Determine the [X, Y] coordinate at the center of the cell enclosing the given text.  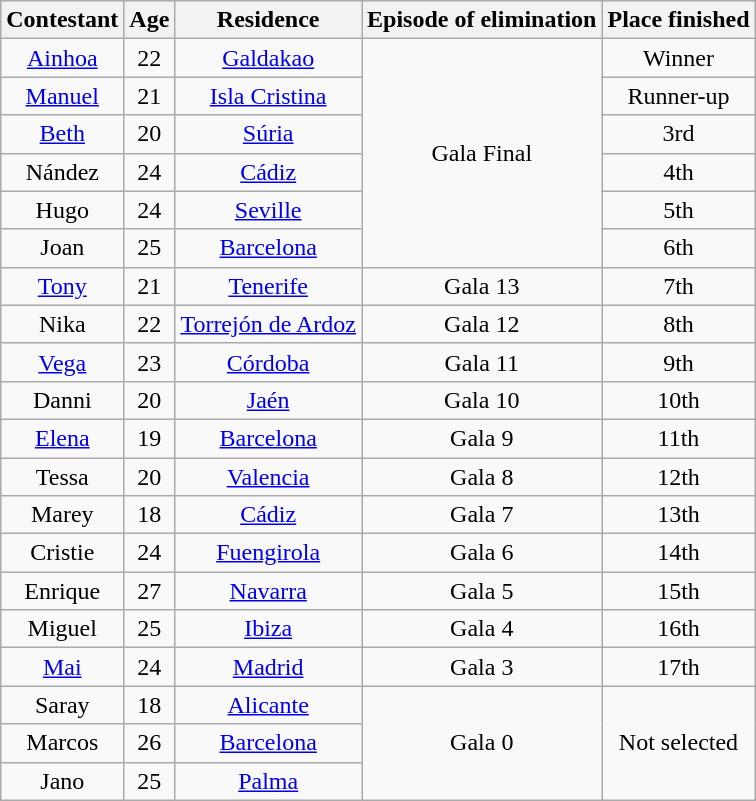
Gala 10 [482, 400]
Torrejón de Ardoz [268, 324]
Gala 3 [482, 667]
Galdakao [268, 58]
Contestant [62, 20]
27 [150, 591]
9th [678, 362]
Nández [62, 172]
Age [150, 20]
Residence [268, 20]
Tessa [62, 477]
7th [678, 286]
Fuengirola [268, 553]
10th [678, 400]
Tenerife [268, 286]
Mai [62, 667]
6th [678, 248]
Córdoba [268, 362]
Elena [62, 438]
Winner [678, 58]
Alicante [268, 705]
Madrid [268, 667]
13th [678, 515]
Jaén [268, 400]
Seville [268, 210]
Joan [62, 248]
17th [678, 667]
Marcos [62, 743]
Gala 11 [482, 362]
Not selected [678, 743]
Vega [62, 362]
3rd [678, 134]
Danni [62, 400]
Gala 5 [482, 591]
Place finished [678, 20]
Tony [62, 286]
Navarra [268, 591]
11th [678, 438]
Gala Final [482, 153]
Gala 9 [482, 438]
Gala 0 [482, 743]
Gala 7 [482, 515]
Hugo [62, 210]
Saray [62, 705]
16th [678, 629]
5th [678, 210]
Isla Cristina [268, 96]
Nika [62, 324]
Manuel [62, 96]
Cristie [62, 553]
4th [678, 172]
Marey [62, 515]
Gala 8 [482, 477]
Enrique [62, 591]
Gala 6 [482, 553]
Ibiza [268, 629]
Beth [62, 134]
Gala 12 [482, 324]
Palma [268, 781]
26 [150, 743]
8th [678, 324]
Gala 4 [482, 629]
Súria [268, 134]
Valencia [268, 477]
19 [150, 438]
15th [678, 591]
14th [678, 553]
Gala 13 [482, 286]
Jano [62, 781]
Runner-up [678, 96]
Episode of elimination [482, 20]
Miguel [62, 629]
12th [678, 477]
23 [150, 362]
Ainhoa [62, 58]
